Search for the cell housing the specified text and yield its (x, y) center coordinate. 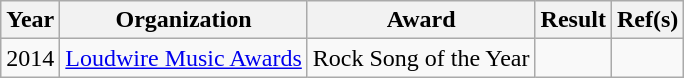
Result (573, 20)
Award (421, 20)
Loudwire Music Awards (184, 58)
Year (30, 20)
Rock Song of the Year (421, 58)
Ref(s) (647, 20)
2014 (30, 58)
Organization (184, 20)
